Identify which cell holds the provided text, then report its (x, y) central coordinate. 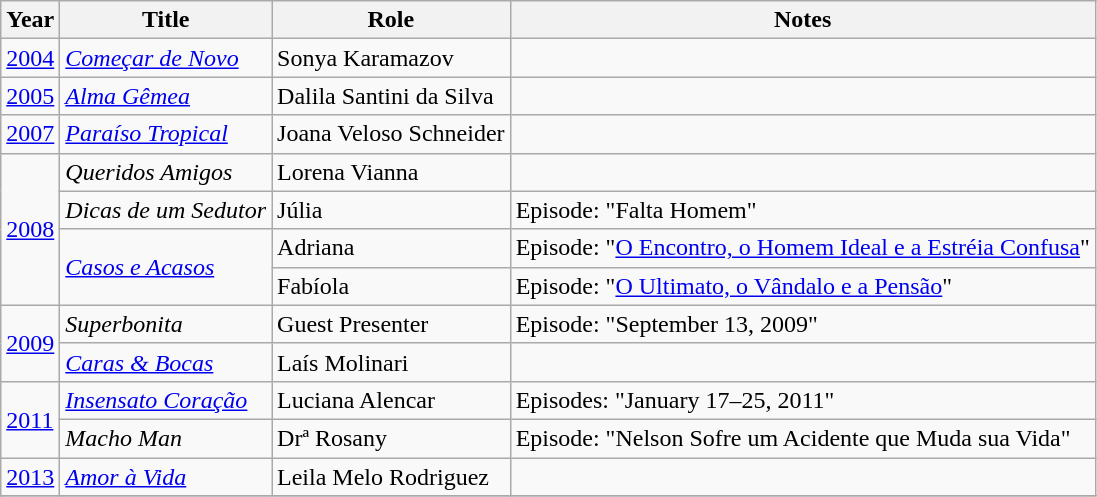
2004 (30, 58)
Drª Rosany (392, 438)
Dalila Santini da Silva (392, 96)
Episode: "O Encontro, o Homem Ideal e a Estréia Confusa" (802, 248)
Guest Presenter (392, 324)
Role (392, 20)
Insensato Coração (166, 400)
2009 (30, 343)
Title (166, 20)
Casos e Acasos (166, 267)
Episode: "Falta Homem" (802, 210)
Episode: "September 13, 2009" (802, 324)
Luciana Alencar (392, 400)
Lorena Vianna (392, 172)
2013 (30, 477)
2008 (30, 229)
Fabíola (392, 286)
Episode: "Nelson Sofre um Acidente que Muda sua Vida" (802, 438)
Macho Man (166, 438)
Paraíso Tropical (166, 134)
2005 (30, 96)
Notes (802, 20)
Caras & Bocas (166, 362)
Leila Melo Rodriguez (392, 477)
Year (30, 20)
2007 (30, 134)
Amor à Vida (166, 477)
Dicas de um Sedutor (166, 210)
Superbonita (166, 324)
Alma Gêmea (166, 96)
Queridos Amigos (166, 172)
Laís Molinari (392, 362)
Júlia (392, 210)
2011 (30, 419)
Começar de Novo (166, 58)
Sonya Karamazov (392, 58)
Episode: "O Ultimato, o Vândalo e a Pensão" (802, 286)
Episodes: "January 17–25, 2011" (802, 400)
Joana Veloso Schneider (392, 134)
Adriana (392, 248)
